For the text-containing cell, return its midpoint in (X, Y) coordinate format. 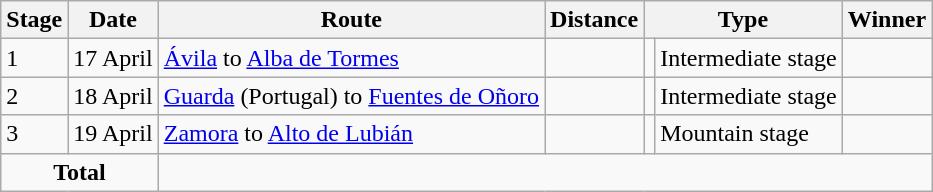
19 April (113, 134)
Guarda (Portugal) to Fuentes de Oñoro (351, 96)
Type (744, 20)
Total (80, 172)
Route (351, 20)
Distance (594, 20)
18 April (113, 96)
Stage (34, 20)
Date (113, 20)
3 (34, 134)
Winner (886, 20)
2 (34, 96)
Ávila to Alba de Tormes (351, 58)
17 April (113, 58)
Zamora to Alto de Lubián (351, 134)
1 (34, 58)
Mountain stage (749, 134)
